Output the (X, Y) coordinate of the center of the cell containing the given text.  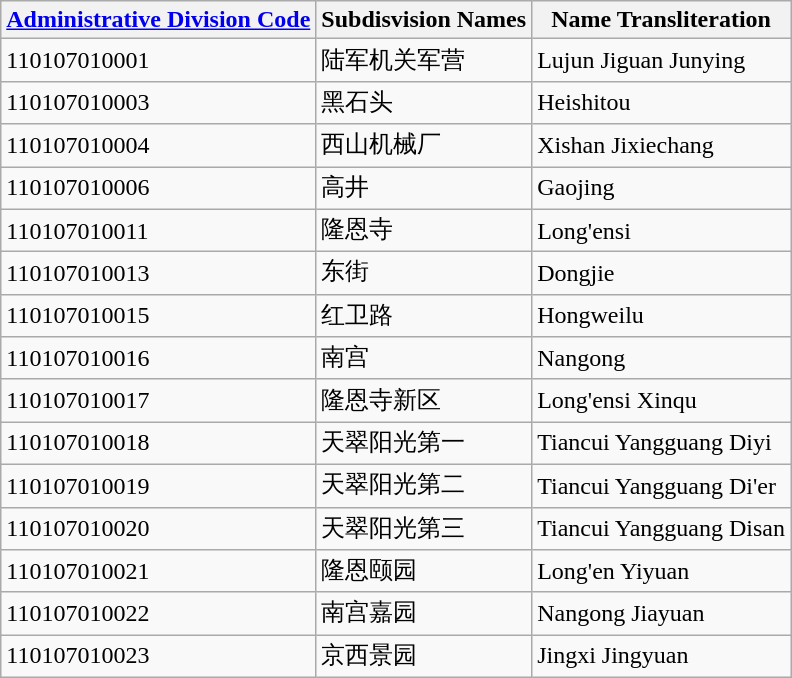
110107010015 (158, 316)
高井 (424, 188)
西山机械厂 (424, 146)
Dongjie (662, 274)
Nangong (662, 358)
天翠阳光第二 (424, 486)
110107010022 (158, 614)
Long'en Yiyuan (662, 572)
Hongweilu (662, 316)
110107010016 (158, 358)
110107010021 (158, 572)
110107010011 (158, 230)
110107010018 (158, 444)
Tiancui Yangguang Disan (662, 528)
隆恩颐园 (424, 572)
Long'ensi (662, 230)
南宫嘉园 (424, 614)
110107010017 (158, 400)
110107010004 (158, 146)
Long'ensi Xinqu (662, 400)
隆恩寺 (424, 230)
110107010006 (158, 188)
Xishan Jixiechang (662, 146)
Jingxi Jingyuan (662, 656)
京西景园 (424, 656)
Name Transliteration (662, 20)
红卫路 (424, 316)
隆恩寺新区 (424, 400)
Gaojing (662, 188)
Subdisvision Names (424, 20)
Lujun Jiguan Junying (662, 60)
110107010023 (158, 656)
110107010013 (158, 274)
110107010003 (158, 102)
Nangong Jiayuan (662, 614)
110107010020 (158, 528)
东街 (424, 274)
Administrative Division Code (158, 20)
Tiancui Yangguang Di'er (662, 486)
南宫 (424, 358)
天翠阳光第一 (424, 444)
110107010001 (158, 60)
Heishitou (662, 102)
陆军机关军营 (424, 60)
110107010019 (158, 486)
天翠阳光第三 (424, 528)
Tiancui Yangguang Diyi (662, 444)
黑石头 (424, 102)
